Return the (x, y) coordinate for the center point of the cell that contains the specified text.  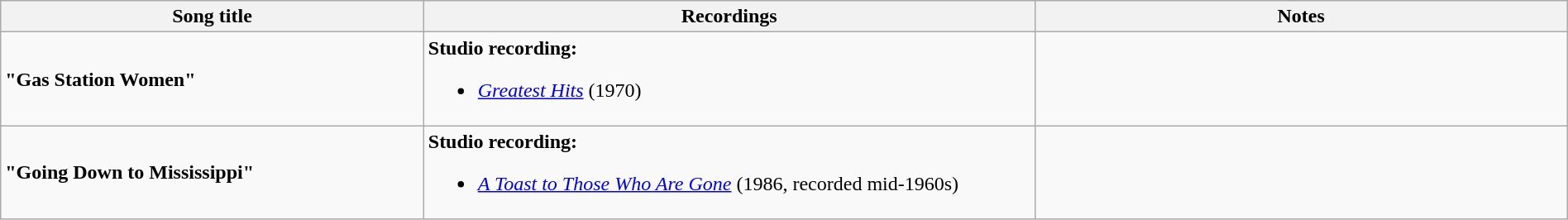
Studio recording:Greatest Hits (1970) (729, 79)
Recordings (729, 17)
Studio recording:A Toast to Those Who Are Gone (1986, recorded mid-1960s) (729, 172)
Notes (1301, 17)
"Going Down to Mississippi" (213, 172)
Song title (213, 17)
"Gas Station Women" (213, 79)
